Identify which cell holds the provided text, then report its (x, y) central coordinate. 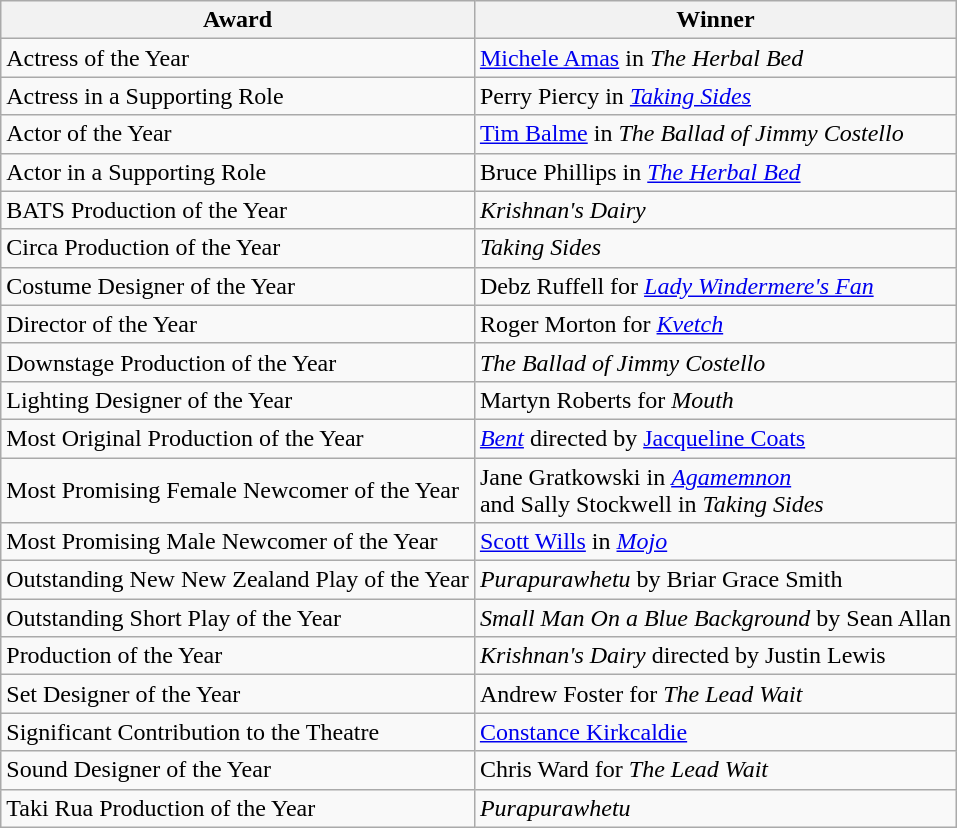
Perry Piercy in Taking Sides (715, 96)
Roger Morton for Kvetch (715, 324)
Circa Production of the Year (238, 248)
Set Designer of the Year (238, 694)
Significant Contribution to the Theatre (238, 732)
Director of the Year (238, 324)
Taki Rua Production of the Year (238, 808)
Downstage Production of the Year (238, 362)
Scott Wills in Mojo (715, 542)
Actress in a Supporting Role (238, 96)
Michele Amas in The Herbal Bed (715, 58)
Andrew Foster for The Lead Wait (715, 694)
Taking Sides (715, 248)
The Ballad of Jimmy Costello (715, 362)
Outstanding New New Zealand Play of the Year (238, 580)
Most Original Production of the Year (238, 438)
Chris Ward for The Lead Wait (715, 770)
Purapurawhetu (715, 808)
Constance Kirkcaldie (715, 732)
Krishnan's Dairy directed by Justin Lewis (715, 656)
Small Man On a Blue Background by Sean Allan (715, 618)
Most Promising Male Newcomer of the Year (238, 542)
Krishnan's Dairy (715, 210)
Production of the Year (238, 656)
Purapurawhetu by Briar Grace Smith (715, 580)
Sound Designer of the Year (238, 770)
Outstanding Short Play of the Year (238, 618)
Costume Designer of the Year (238, 286)
Bent directed by Jacqueline Coats (715, 438)
Winner (715, 20)
Martyn Roberts for Mouth (715, 400)
Jane Gratkowski in Agamemnonand Sally Stockwell in Taking Sides (715, 490)
BATS Production of the Year (238, 210)
Bruce Phillips in The Herbal Bed (715, 172)
Actress of the Year (238, 58)
Tim Balme in The Ballad of Jimmy Costello (715, 134)
Most Promising Female Newcomer of the Year (238, 490)
Actor in a Supporting Role (238, 172)
Award (238, 20)
Actor of the Year (238, 134)
Lighting Designer of the Year (238, 400)
Debz Ruffell for Lady Windermere's Fan (715, 286)
